Locate the cell with the specified text and output its [x, y] center coordinate. 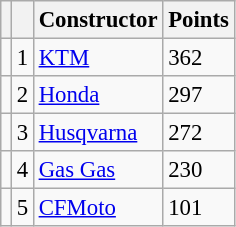
Husqvarna [98, 133]
4 [22, 170]
297 [198, 95]
KTM [98, 58]
5 [22, 208]
Constructor [98, 20]
272 [198, 133]
Gas Gas [98, 170]
1 [22, 58]
CFMoto [98, 208]
2 [22, 95]
Points [198, 20]
3 [22, 133]
101 [198, 208]
Honda [98, 95]
362 [198, 58]
230 [198, 170]
